Locate the cell with the specified text and output its (X, Y) center coordinate. 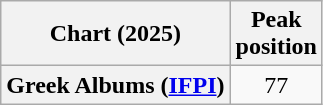
Peakposition (276, 34)
Greek Albums (IFPI) (116, 85)
77 (276, 85)
Chart (2025) (116, 34)
